Output the [X, Y] coordinate of the center of the cell containing the given text.  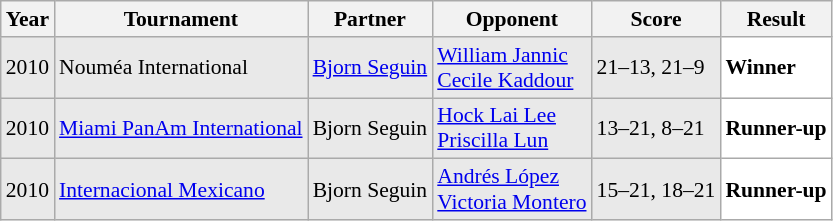
15–21, 18–21 [656, 190]
21–13, 21–9 [656, 68]
Partner [370, 19]
William Jannic Cecile Kaddour [512, 68]
Opponent [512, 19]
Year [28, 19]
Andrés López Victoria Montero [512, 190]
Internacional Mexicano [181, 190]
Nouméa International [181, 68]
Result [776, 19]
13–21, 8–21 [656, 128]
Tournament [181, 19]
Miami PanAm International [181, 128]
Hock Lai Lee Priscilla Lun [512, 128]
Winner [776, 68]
Score [656, 19]
